Provide the (x, y) coordinate of the cell's center where the given text is located.  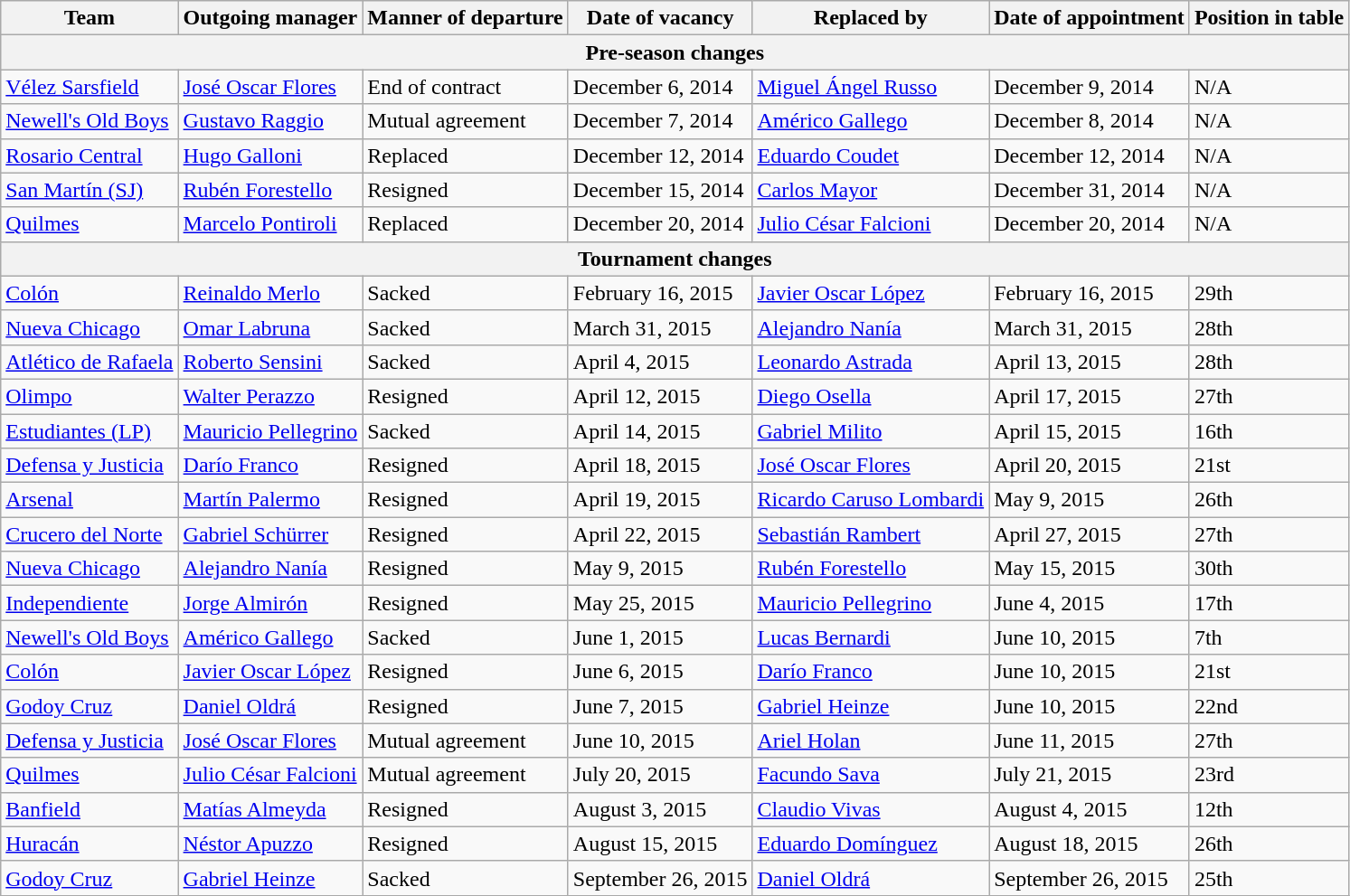
23rd (1269, 775)
End of contract (465, 87)
San Martín (SJ) (90, 190)
Eduardo Domínguez (871, 844)
Banfield (90, 809)
Marcelo Pontiroli (270, 224)
April 15, 2015 (1090, 431)
Rosario Central (90, 156)
April 13, 2015 (1090, 362)
Claudio Vivas (871, 809)
April 22, 2015 (660, 534)
30th (1269, 569)
April 19, 2015 (660, 500)
December 9, 2014 (1090, 87)
Replaced by (871, 18)
July 20, 2015 (660, 775)
Position in table (1269, 18)
Roberto Sensini (270, 362)
April 4, 2015 (660, 362)
April 20, 2015 (1090, 466)
Miguel Ángel Russo (871, 87)
Leonardo Astrada (871, 362)
April 14, 2015 (660, 431)
Date of appointment (1090, 18)
Martín Palermo (270, 500)
August 18, 2015 (1090, 844)
December 8, 2014 (1090, 121)
Omar Labruna (270, 327)
Walter Perazzo (270, 396)
Atlético de Rafaela (90, 362)
Huracán (90, 844)
Crucero del Norte (90, 534)
December 6, 2014 (660, 87)
May 15, 2015 (1090, 569)
August 15, 2015 (660, 844)
June 1, 2015 (660, 637)
Gustavo Raggio (270, 121)
April 27, 2015 (1090, 534)
25th (1269, 878)
June 11, 2015 (1090, 740)
Manner of departure (465, 18)
August 4, 2015 (1090, 809)
Arsenal (90, 500)
December 15, 2014 (660, 190)
Hugo Galloni (270, 156)
Vélez Sarsfield (90, 87)
Lucas Bernardi (871, 637)
June 4, 2015 (1090, 603)
Diego Osella (871, 396)
22nd (1269, 706)
Gabriel Schürrer (270, 534)
Pre-season changes (675, 52)
Carlos Mayor (871, 190)
Ariel Holan (871, 740)
Eduardo Coudet (871, 156)
June 7, 2015 (660, 706)
17th (1269, 603)
May 25, 2015 (660, 603)
Tournament changes (675, 259)
June 6, 2015 (660, 672)
December 31, 2014 (1090, 190)
December 7, 2014 (660, 121)
April 18, 2015 (660, 466)
Facundo Sava (871, 775)
Sebastián Rambert (871, 534)
Independiente (90, 603)
Matías Almeyda (270, 809)
July 21, 2015 (1090, 775)
16th (1269, 431)
7th (1269, 637)
August 3, 2015 (660, 809)
Date of vacancy (660, 18)
29th (1269, 293)
Outgoing manager (270, 18)
April 17, 2015 (1090, 396)
Estudiantes (LP) (90, 431)
Reinaldo Merlo (270, 293)
Team (90, 18)
April 12, 2015 (660, 396)
Olimpo (90, 396)
Jorge Almirón (270, 603)
Gabriel Milito (871, 431)
12th (1269, 809)
Ricardo Caruso Lombardi (871, 500)
Néstor Apuzzo (270, 844)
